Capture the cell that displays the provided text and extract its [X, Y] central coordinate. 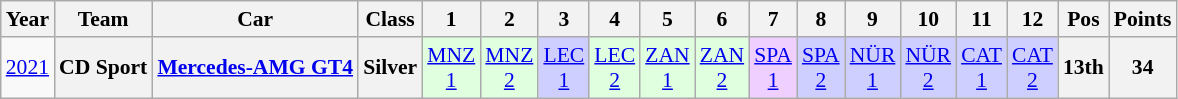
8 [821, 19]
2 [509, 19]
SPA2 [821, 68]
Pos [1084, 19]
3 [564, 19]
Mercedes-AMG GT4 [255, 68]
2021 [28, 68]
ZAN2 [722, 68]
NÜR2 [928, 68]
34 [1143, 68]
6 [722, 19]
9 [873, 19]
LEC1 [564, 68]
Points [1143, 19]
CAT2 [1032, 68]
10 [928, 19]
Car [255, 19]
12 [1032, 19]
Silver [390, 68]
SPA1 [773, 68]
MNZ2 [509, 68]
ZAN1 [667, 68]
11 [982, 19]
1 [451, 19]
7 [773, 19]
CAT1 [982, 68]
CD Sport [103, 68]
Team [103, 19]
NÜR1 [873, 68]
LEC2 [614, 68]
MNZ1 [451, 68]
Year [28, 19]
Class [390, 19]
5 [667, 19]
13th [1084, 68]
4 [614, 19]
